For the text-containing cell, return its midpoint in (X, Y) coordinate format. 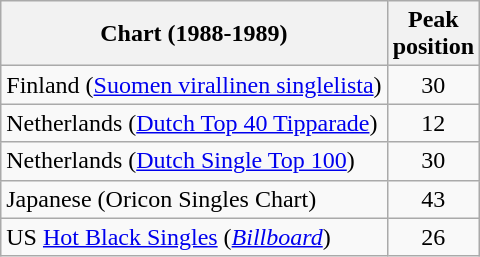
Japanese (Oricon Singles Chart) (194, 199)
Chart (1988-1989) (194, 34)
Finland (Suomen virallinen singlelista) (194, 85)
Netherlands (Dutch Single Top 100) (194, 161)
12 (433, 123)
Peakposition (433, 34)
Netherlands (Dutch Top 40 Tipparade) (194, 123)
43 (433, 199)
US Hot Black Singles (Billboard) (194, 237)
26 (433, 237)
